Return [X, Y] of the center of cell containing provided text 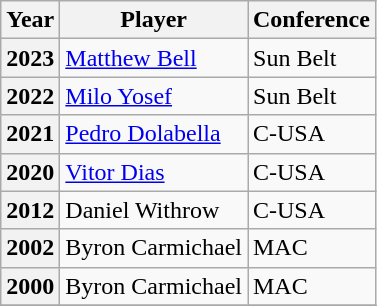
Conference [312, 20]
2021 [30, 134]
2012 [30, 210]
Pedro Dolabella [154, 134]
Matthew Bell [154, 58]
2022 [30, 96]
2020 [30, 172]
2002 [30, 248]
Player [154, 20]
Milo Yosef [154, 96]
Year [30, 20]
2023 [30, 58]
Daniel Withrow [154, 210]
Vitor Dias [154, 172]
2000 [30, 286]
